Return the [X, Y] coordinate for the center point of the cell that contains the specified text.  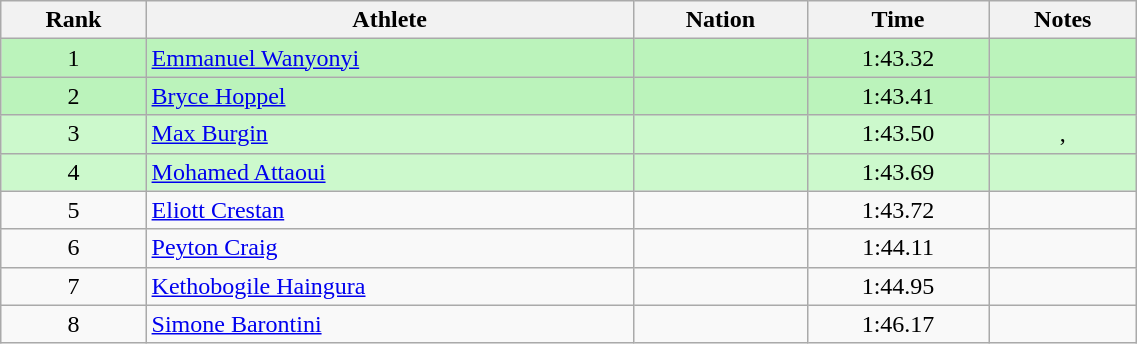
Mohamed Attaoui [390, 172]
Nation [720, 20]
5 [74, 210]
Kethobogile Haingura [390, 286]
1:43.41 [898, 96]
Rank [74, 20]
Athlete [390, 20]
Notes [1063, 20]
1:46.17 [898, 324]
1 [74, 58]
8 [74, 324]
Max Burgin [390, 134]
Time [898, 20]
Eliott Crestan [390, 210]
3 [74, 134]
1:44.11 [898, 248]
Peyton Craig [390, 248]
Bryce Hoppel [390, 96]
2 [74, 96]
4 [74, 172]
Emmanuel Wanyonyi [390, 58]
1:43.50 [898, 134]
, [1063, 134]
7 [74, 286]
1:44.95 [898, 286]
Simone Barontini [390, 324]
6 [74, 248]
1:43.72 [898, 210]
1:43.69 [898, 172]
1:43.32 [898, 58]
